For the text-containing cell, return its midpoint in (x, y) coordinate format. 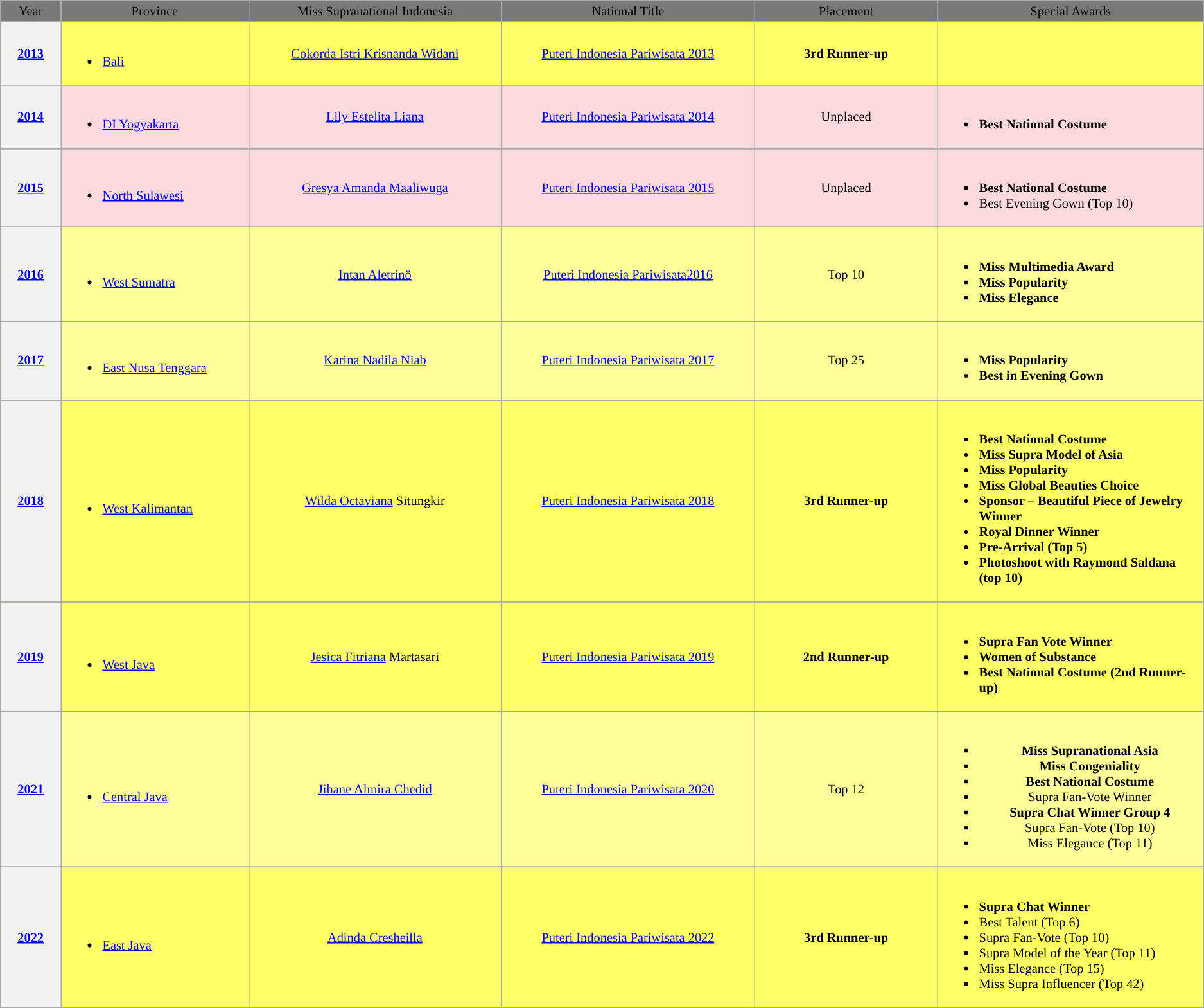
Puteri Indonesia Pariwisata 2019 (628, 657)
2017 (31, 360)
Top 10 (846, 274)
North Sulawesi (155, 188)
Puteri Indonesia Pariwisata 2015 (628, 188)
2022 (31, 937)
Karina Nadila Niab (375, 360)
National Title (628, 11)
2nd Runner-up (846, 657)
Lily Estelita Liana (375, 116)
Best National CostumeBest Evening Gown (Top 10) (1071, 188)
Supra Fan Vote WinnerWomen of SubstanceBest National Costume (2nd Runner-up) (1071, 657)
Miss PopularityBest in Evening Gown (1071, 360)
Puteri Indonesia Pariwisata 2020 (628, 789)
Miss Multimedia AwardMiss PopularityMiss Elegance (1071, 274)
Bali (155, 53)
Wilda Octaviana Situngkir (375, 500)
2015 (31, 188)
Puteri Indonesia Pariwisata 2022 (628, 937)
2019 (31, 657)
Top 25 (846, 360)
Puteri Indonesia Pariwisata 2013 (628, 53)
Placement (846, 11)
Puteri Indonesia Pariwisata 2018 (628, 500)
Province (155, 11)
East Nusa Tenggara (155, 360)
Puteri Indonesia Pariwisata2016 (628, 274)
2016 (31, 274)
West Sumatra (155, 274)
2021 (31, 789)
Jihane Almira Chedid (375, 789)
2018 (31, 500)
Intan Aletrinö (375, 274)
Cokorda Istri Krisnanda Widani (375, 53)
West Kalimantan (155, 500)
East Java (155, 937)
Top 12 (846, 789)
Central Java (155, 789)
Special Awards (1071, 11)
2014 (31, 116)
Adinda Cresheilla (375, 937)
Supra Chat WinnerBest Talent (Top 6)Supra Fan-Vote (Top 10)Supra Model of the Year (Top 11)Miss Elegance (Top 15)Miss Supra Influencer (Top 42) (1071, 937)
Puteri Indonesia Pariwisata 2014 (628, 116)
Gresya Amanda Maaliwuga (375, 188)
Puteri Indonesia Pariwisata 2017 (628, 360)
Best National Costume (1071, 116)
DI Yogyakarta (155, 116)
Jesica Fitriana Martasari (375, 657)
Miss Supranational Indonesia (375, 11)
Year (31, 11)
West Java (155, 657)
2013 (31, 53)
